Locate the cell with the specified text and output its (x, y) center coordinate. 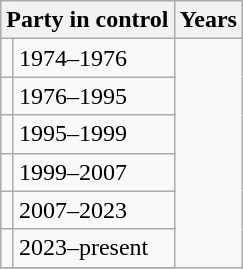
1976–1995 (94, 96)
Years (208, 20)
1995–1999 (94, 134)
2007–2023 (94, 210)
Party in control (88, 20)
1974–1976 (94, 58)
1999–2007 (94, 172)
2023–present (94, 248)
